Find where the given text appears and provide that cell's center as (x, y) coordinate. 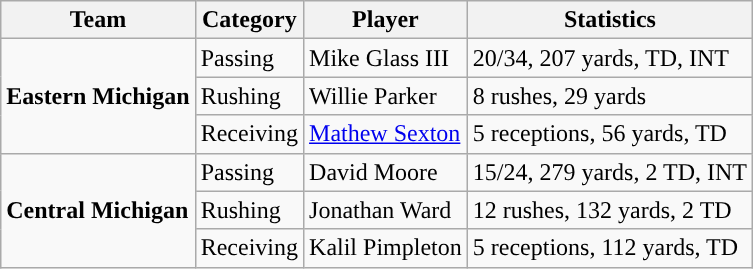
5 receptions, 56 yards, TD (610, 134)
8 rushes, 29 yards (610, 96)
Willie Parker (386, 96)
Jonathan Ward (386, 210)
Statistics (610, 20)
Kalil Pimpleton (386, 248)
15/24, 279 yards, 2 TD, INT (610, 172)
Central Michigan (98, 210)
Mathew Sexton (386, 134)
5 receptions, 112 yards, TD (610, 248)
Team (98, 20)
Mike Glass III (386, 58)
20/34, 207 yards, TD, INT (610, 58)
12 rushes, 132 yards, 2 TD (610, 210)
Player (386, 20)
Eastern Michigan (98, 96)
Category (249, 20)
David Moore (386, 172)
